Find where the given text appears and provide that cell's center as [X, Y] coordinate. 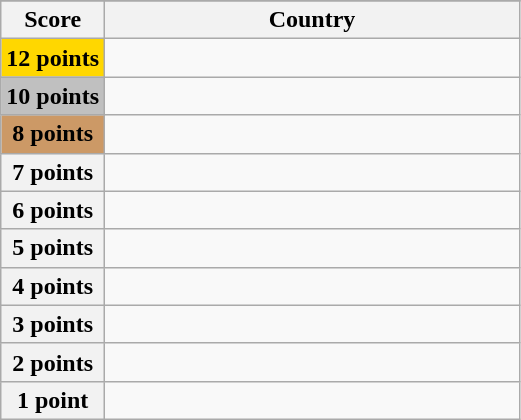
1 point [53, 400]
Country [312, 20]
5 points [53, 248]
8 points [53, 134]
7 points [53, 172]
3 points [53, 324]
4 points [53, 286]
Score [53, 20]
12 points [53, 58]
2 points [53, 362]
10 points [53, 96]
6 points [53, 210]
